Pinpoint the cell where the given text exists, returning its [x, y] midpoint coordinate. 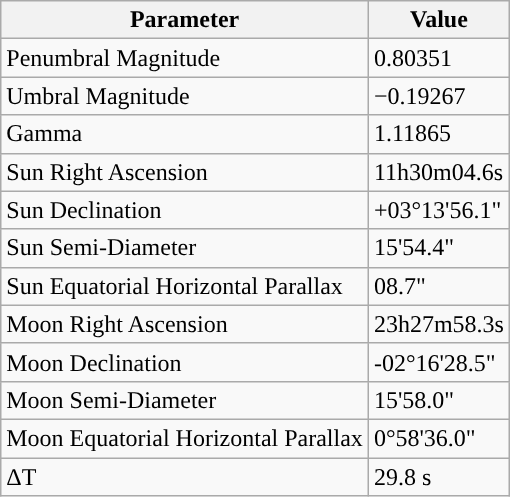
Sun Equatorial Horizontal Parallax [185, 286]
29.8 s [438, 477]
Gamma [185, 134]
0°58'36.0" [438, 438]
23h27m58.3s [438, 324]
Umbral Magnitude [185, 96]
Moon Semi-Diameter [185, 400]
0.80351 [438, 58]
Value [438, 20]
15'58.0" [438, 400]
Sun Semi-Diameter [185, 248]
1.11865 [438, 134]
Sun Declination [185, 210]
Moon Equatorial Horizontal Parallax [185, 438]
Moon Declination [185, 362]
ΔT [185, 477]
Sun Right Ascension [185, 172]
Moon Right Ascension [185, 324]
Parameter [185, 20]
11h30m04.6s [438, 172]
+03°13'56.1" [438, 210]
-02°16'28.5" [438, 362]
−0.19267 [438, 96]
Penumbral Magnitude [185, 58]
15'54.4" [438, 248]
08.7" [438, 286]
